Scan for the cell matching the given text and deliver its [x, y] coordinate at center. 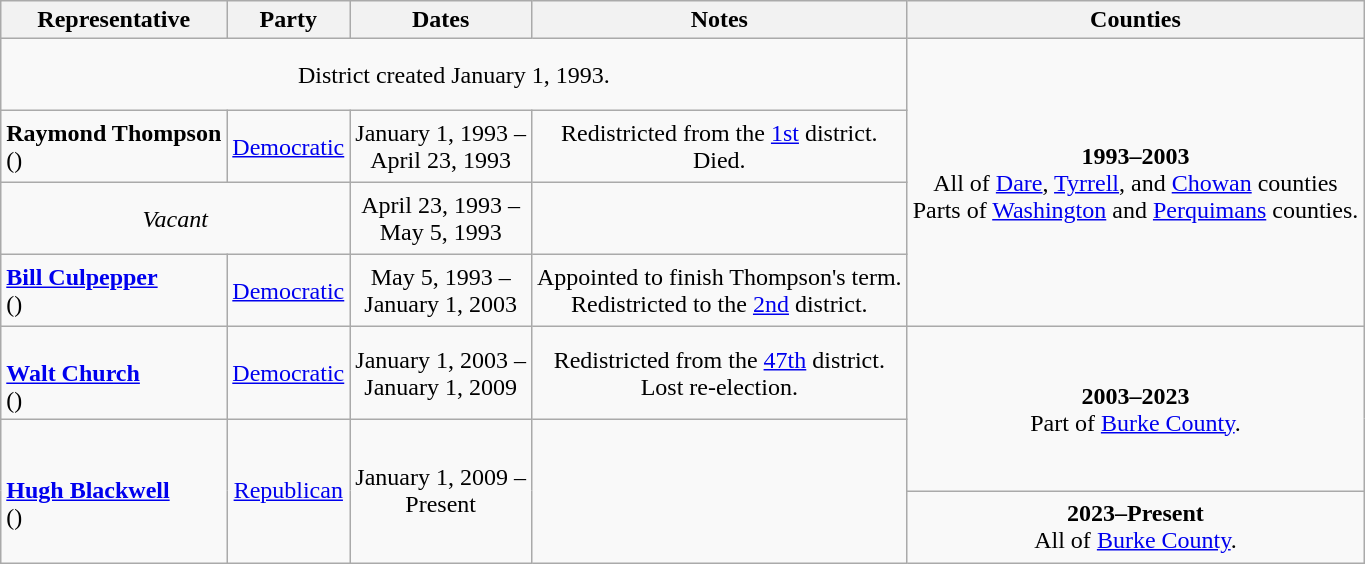
January 1, 2009 – Present [441, 491]
Raymond Thompson() [114, 147]
District created January 1, 1993. [454, 75]
Bill Culpepper() [114, 291]
2023–Present All of Burke County. [1136, 527]
Dates [441, 20]
May 5, 1993 – January 1, 2003 [441, 291]
Counties [1136, 20]
Walt Church() [114, 373]
January 1, 2003 – January 1, 2009 [441, 373]
Republican [288, 491]
Redistricted from the 1st district. Died. [719, 147]
Vacant [176, 219]
1993–2003 All of Dare, Tyrrell, and Chowan counties Parts of Washington and Perquimans counties. [1136, 183]
January 1, 1993 – April 23, 1993 [441, 147]
Hugh Blackwell() [114, 491]
Party [288, 20]
April 23, 1993 – May 5, 1993 [441, 219]
2003–2023 Part of Burke County. [1136, 409]
Notes [719, 20]
Redistricted from the 47th district. Lost re-election. [719, 373]
Appointed to finish Thompson's term. Redistricted to the 2nd district. [719, 291]
Representative [114, 20]
